Output the [X, Y] coordinate of the center of the cell containing the given text.  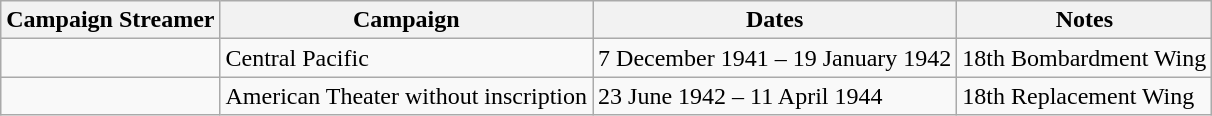
American Theater without inscription [406, 96]
18th Replacement Wing [1084, 96]
Dates [775, 20]
Campaign [406, 20]
23 June 1942 – 11 April 1944 [775, 96]
7 December 1941 – 19 January 1942 [775, 58]
Campaign Streamer [110, 20]
18th Bombardment Wing [1084, 58]
Notes [1084, 20]
Central Pacific [406, 58]
